Pinpoint the cell where the given text exists, returning its [X, Y] midpoint coordinate. 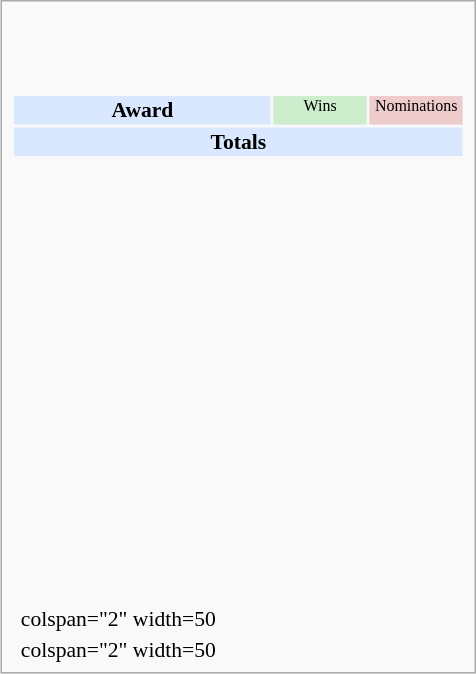
Award Wins Nominations Totals [239, 334]
Award [142, 110]
Wins [320, 110]
Nominations [416, 110]
Totals [238, 141]
